Scan for the cell matching the given text and deliver its (x, y) coordinate at center. 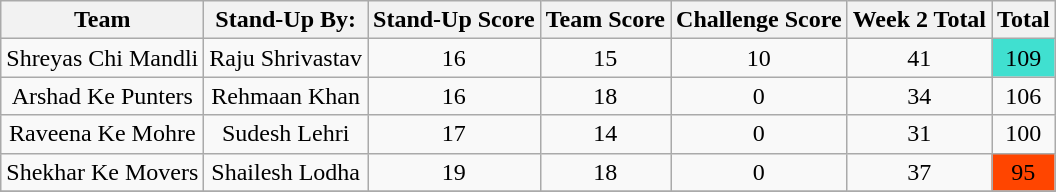
Rehmaan Khan (286, 96)
100 (1024, 134)
37 (919, 172)
Shailesh Lodha (286, 172)
Shekhar Ke Movers (102, 172)
Arshad Ke Punters (102, 96)
106 (1024, 96)
17 (454, 134)
Sudesh Lehri (286, 134)
95 (1024, 172)
14 (605, 134)
19 (454, 172)
31 (919, 134)
109 (1024, 58)
41 (919, 58)
Total (1024, 20)
Raju Shrivastav (286, 58)
34 (919, 96)
10 (760, 58)
Team Score (605, 20)
Raveena Ke Mohre (102, 134)
Challenge Score (760, 20)
Stand-Up Score (454, 20)
Week 2 Total (919, 20)
Team (102, 20)
15 (605, 58)
Stand-Up By: (286, 20)
Shreyas Chi Mandli (102, 58)
